Determine the (X, Y) coordinate at the center of the cell enclosing the given text.  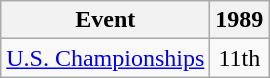
Event (106, 20)
11th (240, 58)
U.S. Championships (106, 58)
1989 (240, 20)
